Search for the cell housing the specified text and yield its [X, Y] center coordinate. 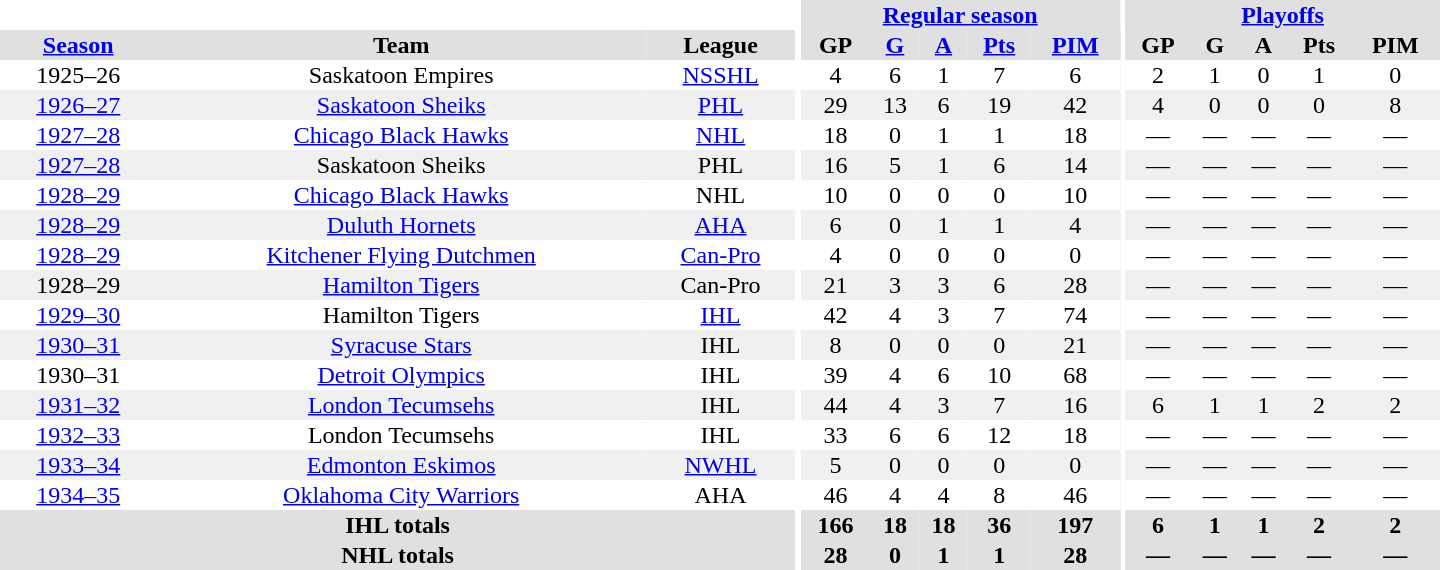
19 [1000, 105]
Oklahoma City Warriors [401, 495]
NWHL [720, 465]
IHL totals [398, 525]
Edmonton Eskimos [401, 465]
197 [1076, 525]
Regular season [960, 15]
29 [836, 105]
NHL totals [398, 555]
Team [401, 45]
1925–26 [78, 75]
Syracuse Stars [401, 345]
1931–32 [78, 405]
14 [1076, 165]
League [720, 45]
44 [836, 405]
36 [1000, 525]
68 [1076, 375]
13 [896, 105]
1933–34 [78, 465]
12 [1000, 435]
1929–30 [78, 315]
Duluth Hornets [401, 225]
1934–35 [78, 495]
Detroit Olympics [401, 375]
Saskatoon Empires [401, 75]
39 [836, 375]
33 [836, 435]
166 [836, 525]
74 [1076, 315]
1926–27 [78, 105]
Season [78, 45]
1932–33 [78, 435]
NSSHL [720, 75]
Kitchener Flying Dutchmen [401, 255]
Playoffs [1282, 15]
